Provide the (X, Y) coordinate of the cell's center where the given text is located.  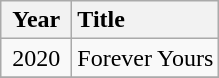
Forever Yours (146, 58)
2020 (36, 58)
Title (146, 20)
Year (36, 20)
